For the text-containing cell, return its midpoint in (x, y) coordinate format. 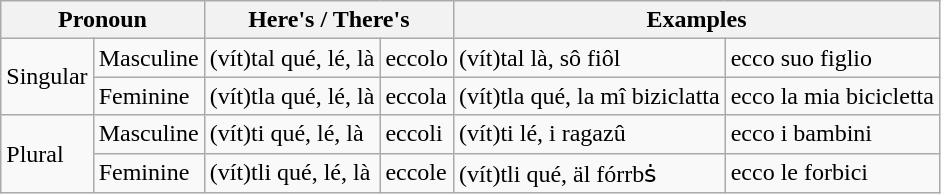
ecco la mia bicicletta (832, 96)
Plural (47, 154)
(vít)ti lé, i ragazû (590, 134)
ecco le forbici (832, 173)
Pronoun (102, 20)
(vít)tla qué, la mî biziclatta (590, 96)
Singular (47, 77)
ecco suo figlio (832, 58)
(vít)tla qué, lé, là (292, 96)
(vít)tal là, sô fiôl (590, 58)
Here's / There's (328, 20)
(vít)ti qué, lé, là (292, 134)
(vít)tli qué, äl fórrbṡ (590, 173)
(vít)tli qué, lé, là (292, 173)
eccoli (417, 134)
eccola (417, 96)
(vít)tal qué, lé, là (292, 58)
ecco i bambini (832, 134)
eccole (417, 173)
Examples (697, 20)
eccolo (417, 58)
